Return the [x, y] coordinate for the center point of the cell that contains the specified text.  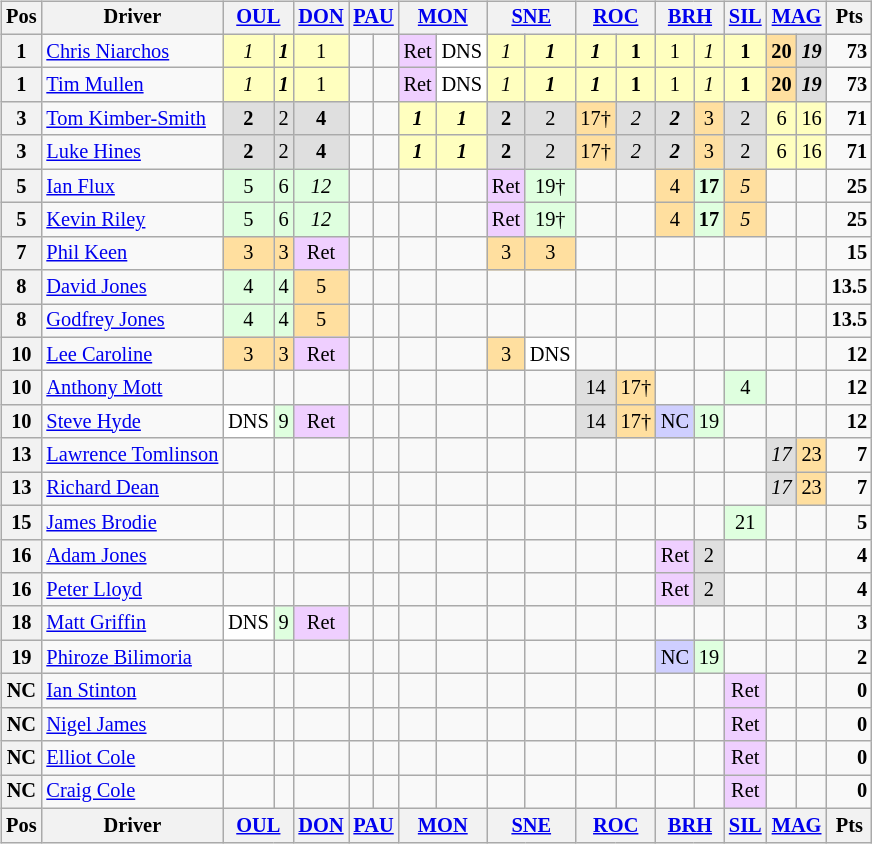
Steve Hyde [132, 422]
21 [746, 522]
Richard Dean [132, 489]
Nigel James [132, 724]
Phiroze Bilimoria [132, 657]
Phil Keen [132, 253]
Ian Flux [132, 186]
Anthony Mott [132, 388]
David Jones [132, 287]
Elliot Cole [132, 758]
Ian Stinton [132, 691]
Peter Lloyd [132, 590]
Adam Jones [132, 556]
Tom Kimber-Smith [132, 119]
18 [21, 623]
Luke Hines [132, 152]
Tim Mullen [132, 85]
Matt Griffin [132, 623]
Kevin Riley [132, 220]
Lawrence Tomlinson [132, 455]
Craig Cole [132, 792]
Chris Niarchos [132, 51]
James Brodie [132, 522]
Lee Caroline [132, 354]
Godfrey Jones [132, 321]
